Pinpoint the cell where the given text exists, returning its [X, Y] midpoint coordinate. 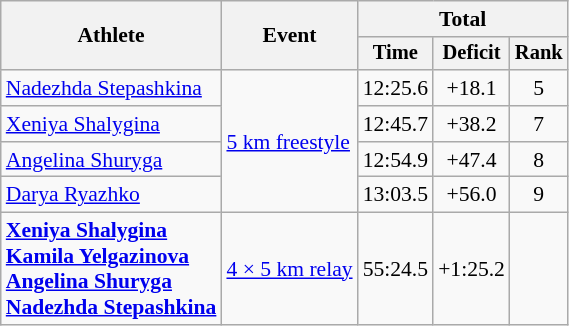
+18.1 [472, 88]
13:03.5 [396, 195]
Xeniya ShalyginaKamila YelgazinovaAngelina ShurygaNadezhda Stepashkina [112, 269]
+1:25.2 [472, 269]
Event [289, 36]
+56.0 [472, 195]
5 km freestyle [289, 141]
4 × 5 km relay [289, 269]
12:45.7 [396, 124]
12:25.6 [396, 88]
55:24.5 [396, 269]
Total [463, 19]
Xeniya Shalygina [112, 124]
9 [539, 195]
Darya Ryazhko [112, 195]
+38.2 [472, 124]
Rank [539, 54]
8 [539, 160]
+47.4 [472, 160]
Nadezhda Stepashkina [112, 88]
Time [396, 54]
Deficit [472, 54]
Athlete [112, 36]
5 [539, 88]
12:54.9 [396, 160]
7 [539, 124]
Angelina Shuryga [112, 160]
